From the cell containing the given text, extract its center point as (x, y) coordinate. 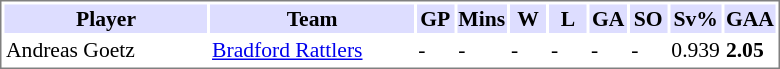
2.05 (750, 50)
GA (608, 18)
Sv% (696, 18)
SO (648, 18)
Player (106, 18)
0.939 (696, 50)
GAA (750, 18)
Bradford Rattlers (312, 50)
Team (312, 18)
Mins (482, 18)
W (528, 18)
L (568, 18)
GP (436, 18)
Andreas Goetz (106, 50)
